Determine the [x, y] coordinate at the center of the cell enclosing the given text.  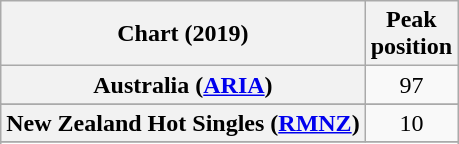
97 [411, 85]
Peakposition [411, 34]
10 [411, 123]
Australia (ARIA) [183, 85]
New Zealand Hot Singles (RMNZ) [183, 123]
Chart (2019) [183, 34]
